Find where the given text appears and provide that cell's center as (x, y) coordinate. 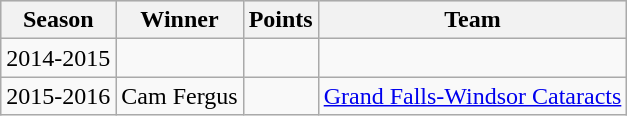
Season (58, 20)
Winner (180, 20)
Cam Fergus (180, 96)
Grand Falls-Windsor Cataracts (472, 96)
Points (280, 20)
2015-2016 (58, 96)
2014-2015 (58, 58)
Team (472, 20)
